Extract the [x, y] coordinate from the center of the cell holding the provided text.  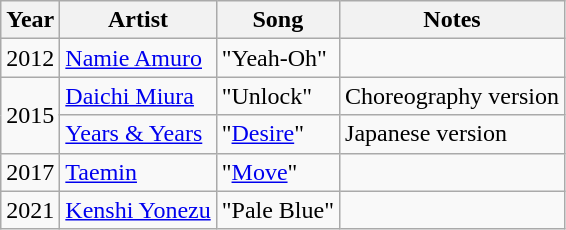
Kenshi Yonezu [138, 210]
Year [30, 20]
"Yeah-Oh" [278, 58]
2015 [30, 115]
Years & Years [138, 134]
Taemin [138, 172]
Japanese version [452, 134]
2017 [30, 172]
"Pale Blue" [278, 210]
Notes [452, 20]
"Desire" [278, 134]
Artist [138, 20]
Namie Amuro [138, 58]
Choreography version [452, 96]
2012 [30, 58]
Daichi Miura [138, 96]
"Move" [278, 172]
Song [278, 20]
"Unlock" [278, 96]
2021 [30, 210]
